For the text-containing cell, return its midpoint in (x, y) coordinate format. 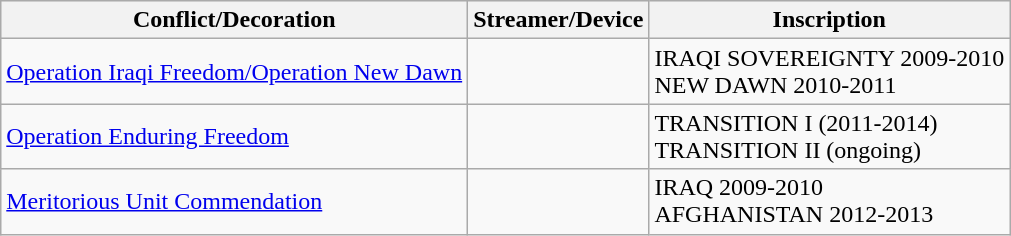
Operation Iraqi Freedom/Operation New Dawn (234, 72)
TRANSITION I (2011-2014)TRANSITION II (ongoing) (830, 136)
Meritorious Unit Commendation (234, 202)
Operation Enduring Freedom (234, 136)
Conflict/Decoration (234, 20)
IRAQ 2009-2010AFGHANISTAN 2012-2013 (830, 202)
Streamer/Device (558, 20)
Inscription (830, 20)
IRAQI SOVEREIGNTY 2009-2010NEW DAWN 2010-2011 (830, 72)
